Return [x, y] of the center of cell containing provided text 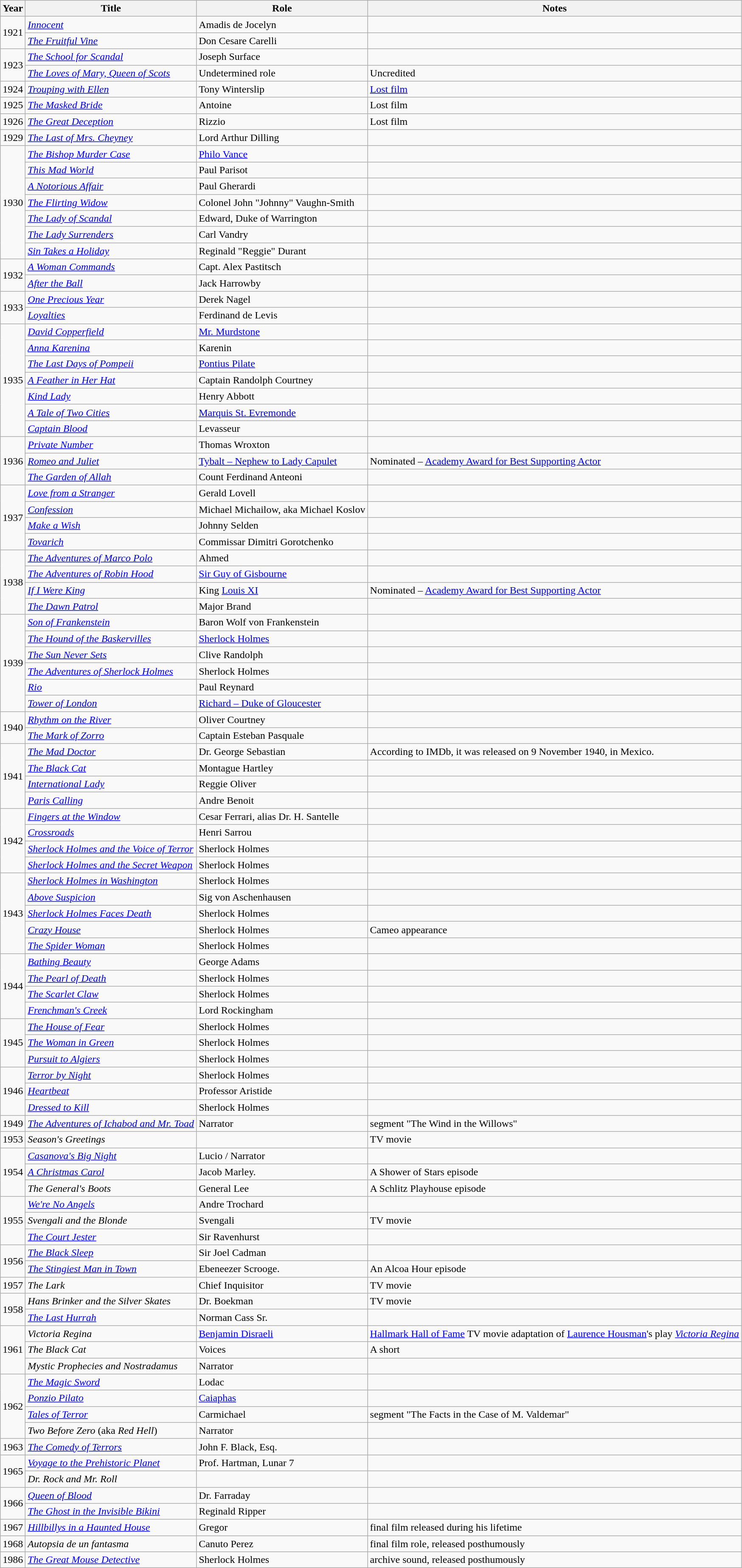
1965 [13, 1471]
Two Before Zero (aka Red Hell) [111, 1430]
Innocent [111, 25]
Dr. Farraday [282, 1495]
Hillbillys in a Haunted House [111, 1528]
The Sun Never Sets [111, 655]
Count Ferdinand Anteoni [282, 477]
The Garden of Allah [111, 477]
archive sound, released posthumously [554, 1560]
1940 [13, 728]
Commissar Dimitri Gorotchenko [282, 542]
The School for Scandal [111, 57]
1955 [13, 1220]
David Copperfield [111, 332]
The Hound of the Baskervilles [111, 639]
Philo Vance [282, 154]
A short [554, 1350]
Frenchman's Creek [111, 1011]
1958 [13, 1309]
1938 [13, 582]
After the Ball [111, 283]
Crossroads [111, 833]
An Alcoa Hour episode [554, 1269]
George Adams [282, 962]
1936 [13, 461]
1925 [13, 105]
segment "The Wind in the Willows" [554, 1123]
Victoria Regina [111, 1334]
We're No Angels [111, 1204]
Year [13, 8]
Captain Blood [111, 428]
The Masked Bride [111, 105]
The Last Days of Pompeii [111, 364]
Trouping with Ellen [111, 89]
Andre Trochard [282, 1204]
The Great Mouse Detective [111, 1560]
Captain Randolph Courtney [282, 380]
1961 [13, 1350]
Queen of Blood [111, 1495]
Rizzio [282, 121]
Lucio / Narrator [282, 1156]
If I Were King [111, 590]
Mr. Murdstone [282, 332]
1942 [13, 841]
Sherlock Holmes and the Secret Weapon [111, 865]
1967 [13, 1528]
Lodac [282, 1382]
1966 [13, 1503]
1963 [13, 1447]
Tales of Terror [111, 1414]
The Adventures of Marco Polo [111, 558]
1941 [13, 776]
Dressed to Kill [111, 1107]
Rio [111, 687]
Karenin [282, 348]
The Court Jester [111, 1237]
Dr. Rock and Mr. Roll [111, 1479]
Ahmed [282, 558]
The Bishop Murder Case [111, 154]
A Woman Commands [111, 267]
Thomas Wroxton [282, 445]
The General's Boots [111, 1188]
Paul Parisot [282, 170]
1924 [13, 89]
Love from a Stranger [111, 493]
Pontius Pilate [282, 364]
1930 [13, 202]
The Stingiest Man in Town [111, 1269]
Jack Harrowby [282, 283]
One Precious Year [111, 299]
Tovarich [111, 542]
Michael Michailow, aka Michael Koslov [282, 510]
Ponzio Pilato [111, 1398]
The Lady of Scandal [111, 219]
A Schlitz Playhouse episode [554, 1188]
Voyage to the Prehistoric Planet [111, 1463]
Amadis de Jocelyn [282, 25]
Oliver Courtney [282, 720]
A Christmas Carol [111, 1172]
Carl Vandry [282, 235]
The Scarlet Claw [111, 994]
Sir Ravenhurst [282, 1237]
Henry Abbott [282, 396]
segment "The Facts in the Case of M. Valdemar" [554, 1414]
Mystic Prophecies and Nostradamus [111, 1366]
Hans Brinker and the Silver Skates [111, 1301]
Season's Greetings [111, 1140]
Svengali and the Blonde [111, 1220]
Tybalt – Nephew to Lady Capulet [282, 461]
Sherlock Holmes Faces Death [111, 913]
Above Suspicion [111, 897]
Capt. Alex Pastitsch [282, 267]
Caiaphas [282, 1398]
1933 [13, 307]
A Tale of Two Cities [111, 412]
1956 [13, 1261]
The Last Hurrah [111, 1317]
The Mad Doctor [111, 752]
The Magic Sword [111, 1382]
Paul Gherardi [282, 186]
Notes [554, 8]
A Shower of Stars episode [554, 1172]
Undetermined role [282, 73]
Svengali [282, 1220]
Antoine [282, 105]
Terror by Night [111, 1075]
This Mad World [111, 170]
Tony Winterslip [282, 89]
John F. Black, Esq. [282, 1447]
The Last of Mrs. Cheyney [111, 138]
Sir Guy of Gisbourne [282, 574]
Levasseur [282, 428]
Carmichael [282, 1414]
Casanova's Big Night [111, 1156]
The Loves of Mary, Queen of Scots [111, 73]
1923 [13, 65]
A Notorious Affair [111, 186]
Private Number [111, 445]
1946 [13, 1091]
Gregor [282, 1528]
Baron Wolf von Frankenstein [282, 622]
Reginald Ripper [282, 1512]
Sherlock Holmes in Washington [111, 881]
The Flirting Widow [111, 203]
Voices [282, 1350]
Ebeneezer Scrooge. [282, 1269]
Sig von Aschenhausen [282, 897]
The Dawn Patrol [111, 606]
Henri Sarrou [282, 833]
Crazy House [111, 929]
1944 [13, 986]
1945 [13, 1043]
Ferdinand de Levis [282, 315]
The House of Fear [111, 1027]
King Louis XI [282, 590]
Cesar Ferrari, alias Dr. H. Santelle [282, 816]
The Lady Surrenders [111, 235]
General Lee [282, 1188]
1962 [13, 1406]
Joseph Surface [282, 57]
Hallmark Hall of Fame TV movie adaptation of Laurence Housman's play Victoria Regina [554, 1334]
Make a Wish [111, 526]
1939 [13, 663]
Marquis St. Evremonde [282, 412]
Johnny Selden [282, 526]
1932 [13, 275]
Colonel John "Johnny" Vaughn-Smith [282, 203]
1929 [13, 138]
Norman Cass Sr. [282, 1317]
Loyalties [111, 315]
1986 [13, 1560]
Sherlock Holmes and the Voice of Terror [111, 849]
Richard – Duke of Gloucester [282, 703]
Cameo appearance [554, 929]
Uncredited [554, 73]
1949 [13, 1123]
The Adventures of Ichabod and Mr. Toad [111, 1123]
Sir Joel Cadman [282, 1253]
final film released during his lifetime [554, 1528]
1943 [13, 913]
Captain Esteban Pasquale [282, 736]
1957 [13, 1285]
Title [111, 8]
The Adventures of Sherlock Holmes [111, 671]
1954 [13, 1172]
Confession [111, 510]
The Lark [111, 1285]
Autopsia de un fantasma [111, 1544]
Reggie Oliver [282, 784]
Montague Hartley [282, 768]
Fingers at the Window [111, 816]
Son of Frankenstein [111, 622]
Major Brand [282, 606]
Benjamin Disraeli [282, 1334]
Tower of London [111, 703]
Romeo and Juliet [111, 461]
Prof. Hartman, Lunar 7 [282, 1463]
Sin Takes a Holiday [111, 251]
The Fruitful Vine [111, 41]
Bathing Beauty [111, 962]
Jacob Marley. [282, 1172]
final film role, released posthumously [554, 1544]
1935 [13, 380]
Derek Nagel [282, 299]
Don Cesare Carelli [282, 41]
The Mark of Zorro [111, 736]
A Feather in Her Hat [111, 380]
Pursuit to Algiers [111, 1059]
Kind Lady [111, 396]
Clive Randolph [282, 655]
Heartbeat [111, 1091]
The Pearl of Death [111, 978]
Reginald "Reggie" Durant [282, 251]
The Black Sleep [111, 1253]
The Woman in Green [111, 1043]
International Lady [111, 784]
The Spider Woman [111, 946]
1926 [13, 121]
The Ghost in the Invisible Bikini [111, 1512]
The Adventures of Robin Hood [111, 574]
Lord Rockingham [282, 1011]
Paris Calling [111, 800]
The Great Deception [111, 121]
Rhythm on the River [111, 720]
Andre Benoit [282, 800]
Role [282, 8]
Chief Inquisitor [282, 1285]
Anna Karenina [111, 348]
Dr. George Sebastian [282, 752]
1968 [13, 1544]
Lord Arthur Dilling [282, 138]
Paul Reynard [282, 687]
1921 [13, 33]
1953 [13, 1140]
1937 [13, 518]
Professor Aristide [282, 1091]
Canuto Perez [282, 1544]
The Comedy of Terrors [111, 1447]
Dr. Boekman [282, 1301]
According to IMDb, it was released on 9 November 1940, in Mexico. [554, 752]
Gerald Lovell [282, 493]
Edward, Duke of Warrington [282, 219]
